Return (x, y) of the center of cell containing provided text 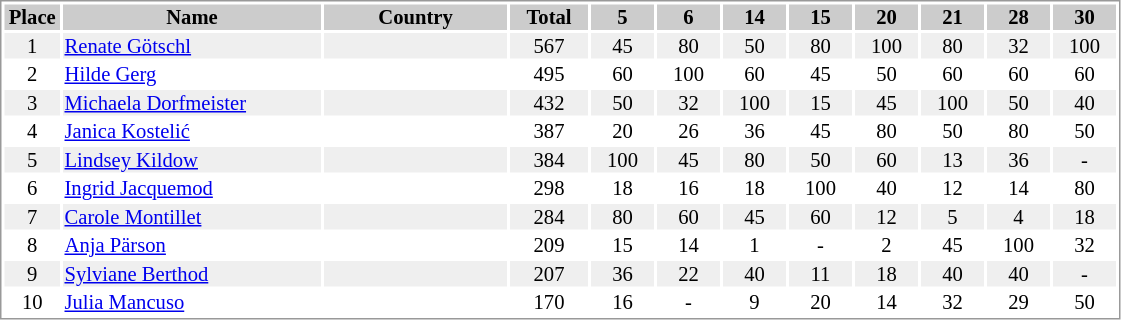
Michaela Dorfmeister (192, 103)
7 (32, 217)
567 (549, 46)
432 (549, 103)
Ingrid Jacquemod (192, 189)
Sylviane Berthod (192, 274)
26 (688, 131)
170 (549, 303)
Hilde Gerg (192, 75)
28 (1018, 17)
Total (549, 17)
Carole Montillet (192, 217)
384 (549, 160)
207 (549, 274)
387 (549, 131)
Renate Götschl (192, 46)
11 (820, 274)
13 (952, 160)
Julia Mancuso (192, 303)
Janica Kostelić (192, 131)
29 (1018, 303)
30 (1084, 17)
Place (32, 17)
Lindsey Kildow (192, 160)
209 (549, 245)
284 (549, 217)
8 (32, 245)
10 (32, 303)
3 (32, 103)
Country (416, 17)
298 (549, 189)
Name (192, 17)
22 (688, 274)
495 (549, 75)
Anja Pärson (192, 245)
21 (952, 17)
